Find where the given text appears and provide that cell's center as (x, y) coordinate. 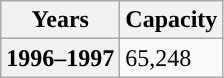
Capacity (172, 20)
65,248 (172, 58)
1996–1997 (60, 58)
Years (60, 20)
